Find where the given text appears and provide that cell's center as [X, Y] coordinate. 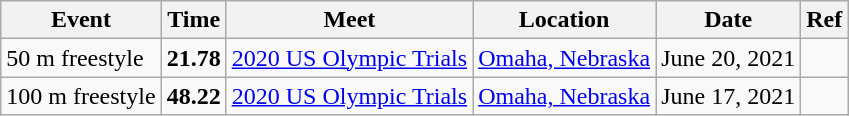
Meet [349, 20]
Event [81, 20]
Date [728, 20]
50 m freestyle [81, 58]
June 20, 2021 [728, 58]
Ref [824, 20]
21.78 [194, 58]
Location [564, 20]
48.22 [194, 96]
Time [194, 20]
100 m freestyle [81, 96]
June 17, 2021 [728, 96]
